Locate the cell with the specified text and output its [X, Y] center coordinate. 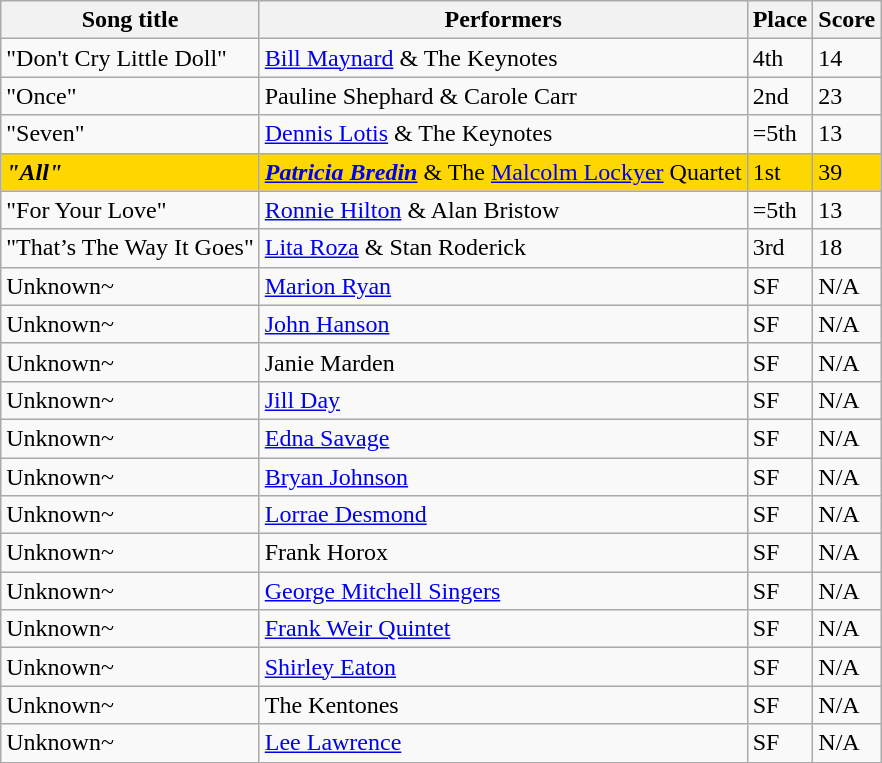
39 [847, 172]
Lee Lawrence [503, 743]
1st [780, 172]
"Don't Cry Little Doll" [130, 58]
"Once" [130, 96]
Bill Maynard & The Keynotes [503, 58]
"That’s The Way It Goes" [130, 248]
"Seven" [130, 134]
Bryan Johnson [503, 477]
Frank Weir Quintet [503, 629]
John Hanson [503, 324]
18 [847, 248]
Janie Marden [503, 362]
Place [780, 20]
Jill Day [503, 400]
Marion Ryan [503, 286]
Lorrae Desmond [503, 515]
"All" [130, 172]
Shirley Eaton [503, 667]
Frank Horox [503, 553]
The Kentones [503, 705]
4th [780, 58]
23 [847, 96]
3rd [780, 248]
Pauline Shephard & Carole Carr [503, 96]
2nd [780, 96]
Lita Roza & Stan Roderick [503, 248]
"For Your Love" [130, 210]
Performers [503, 20]
Patricia Bredin & The Malcolm Lockyer Quartet [503, 172]
14 [847, 58]
Score [847, 20]
Dennis Lotis & The Keynotes [503, 134]
George Mitchell Singers [503, 591]
Edna Savage [503, 438]
Song title [130, 20]
Ronnie Hilton & Alan Bristow [503, 210]
